Locate the cell with the specified text and output its (x, y) center coordinate. 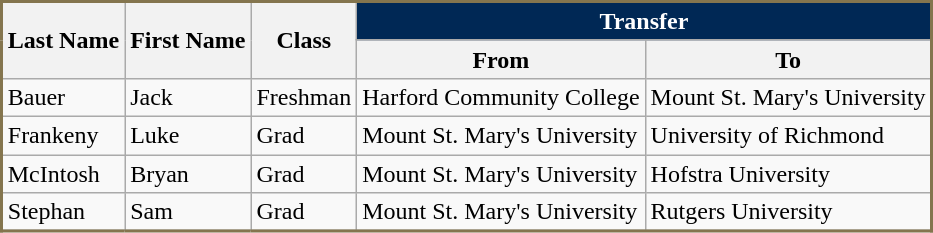
Frankeny (64, 135)
Class (304, 40)
Harford Community College (501, 97)
Transfer (644, 22)
Luke (188, 135)
To (788, 59)
Freshman (304, 97)
First Name (188, 40)
Jack (188, 97)
McIntosh (64, 173)
Hofstra University (788, 173)
Bauer (64, 97)
Rutgers University (788, 212)
From (501, 59)
Bryan (188, 173)
Last Name (64, 40)
Stephan (64, 212)
University of Richmond (788, 135)
Sam (188, 212)
